Return (x, y) of the center of cell containing provided text 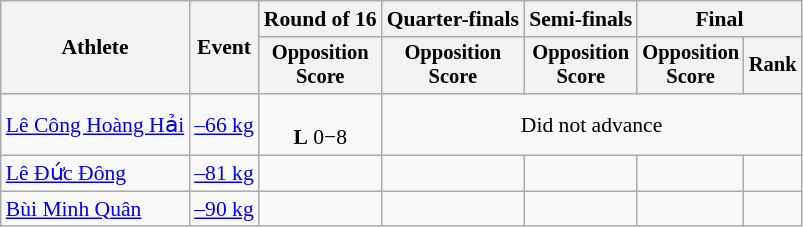
–66 kg (224, 124)
Did not advance (592, 124)
Round of 16 (320, 19)
Quarter-finals (453, 19)
L 0−8 (320, 124)
Event (224, 48)
–81 kg (224, 174)
Final (719, 19)
Semi-finals (580, 19)
–90 kg (224, 209)
Lê Đức Đông (96, 174)
Lê Công Hoàng Hải (96, 124)
Athlete (96, 48)
Bùi Minh Quân (96, 209)
Rank (773, 66)
